Scan for the cell matching the given text and deliver its (x, y) coordinate at center. 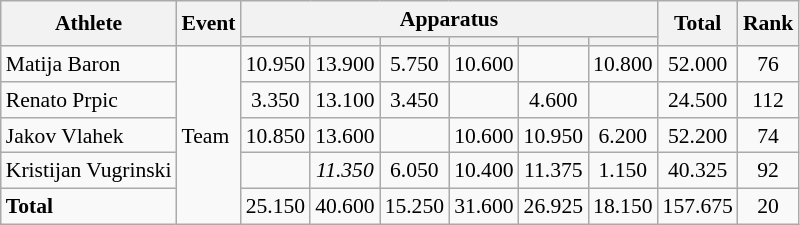
13.600 (344, 136)
92 (768, 171)
18.150 (622, 207)
52.200 (698, 136)
11.375 (554, 171)
4.600 (554, 100)
13.100 (344, 100)
Rank (768, 24)
10.800 (622, 64)
3.350 (276, 100)
11.350 (344, 171)
24.500 (698, 100)
3.450 (414, 100)
6.050 (414, 171)
40.325 (698, 171)
157.675 (698, 207)
Kristijan Vugrinski (89, 171)
13.900 (344, 64)
Athlete (89, 24)
10.850 (276, 136)
40.600 (344, 207)
1.150 (622, 171)
Jakov Vlahek (89, 136)
20 (768, 207)
76 (768, 64)
5.750 (414, 64)
Team (208, 135)
31.600 (484, 207)
25.150 (276, 207)
Renato Prpic (89, 100)
52.000 (698, 64)
112 (768, 100)
26.925 (554, 207)
6.200 (622, 136)
10.400 (484, 171)
74 (768, 136)
15.250 (414, 207)
Matija Baron (89, 64)
Event (208, 24)
Apparatus (450, 19)
